Extract the (X, Y) coordinate from the center of the cell holding the provided text.  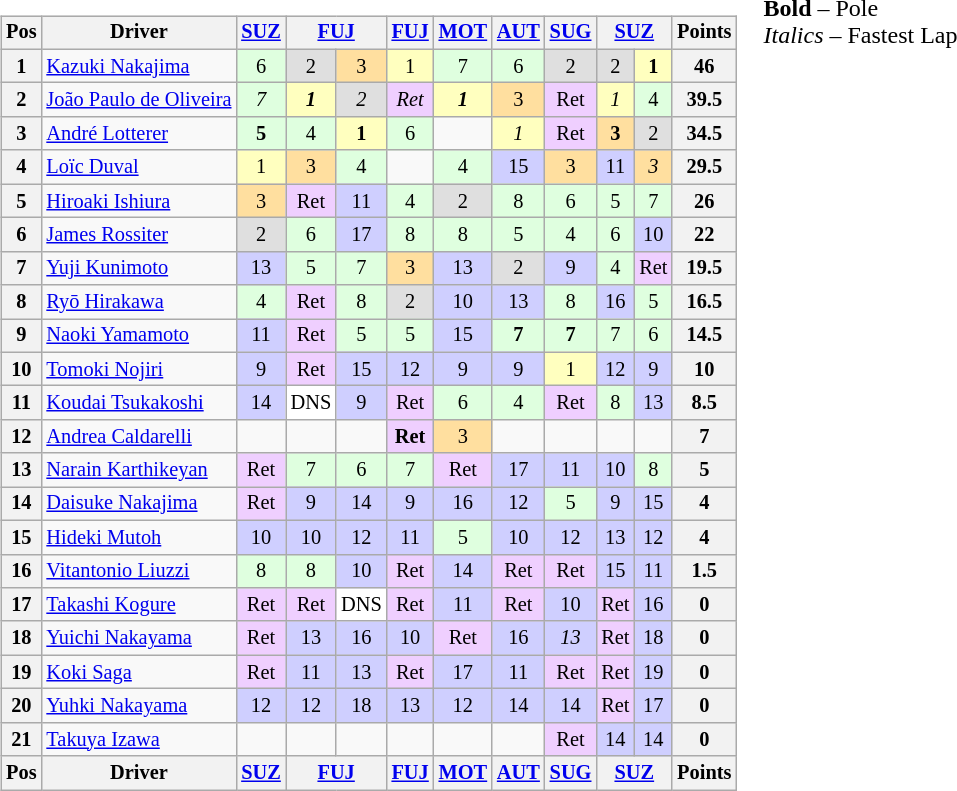
Tomoki Nojiri (138, 369)
Yuhki Nakayama (138, 706)
1.5 (704, 571)
14.5 (704, 336)
Kazuki Nakajima (138, 66)
Daisuke Nakajima (138, 504)
46 (704, 66)
Andrea Caldarelli (138, 437)
21 (21, 739)
André Lotterer (138, 134)
Ryō Hirakawa (138, 302)
8.5 (704, 403)
Hideki Mutoh (138, 537)
Takashi Kogure (138, 605)
João Paulo de Oliveira (138, 100)
Hiroaki Ishiura (138, 201)
James Rossiter (138, 235)
Narain Karthikeyan (138, 470)
34.5 (704, 134)
26 (704, 201)
Naoki Yamamoto (138, 336)
22 (704, 235)
19.5 (704, 268)
29.5 (704, 167)
Loïc Duval (138, 167)
Koki Saga (138, 672)
Koudai Tsukakoshi (138, 403)
16.5 (704, 302)
39.5 (704, 100)
Takuya Izawa (138, 739)
Vitantonio Liuzzi (138, 571)
20 (21, 706)
Yuichi Nakayama (138, 638)
Yuji Kunimoto (138, 268)
